Determine the (x, y) coordinate at the center of the cell enclosing the given text.  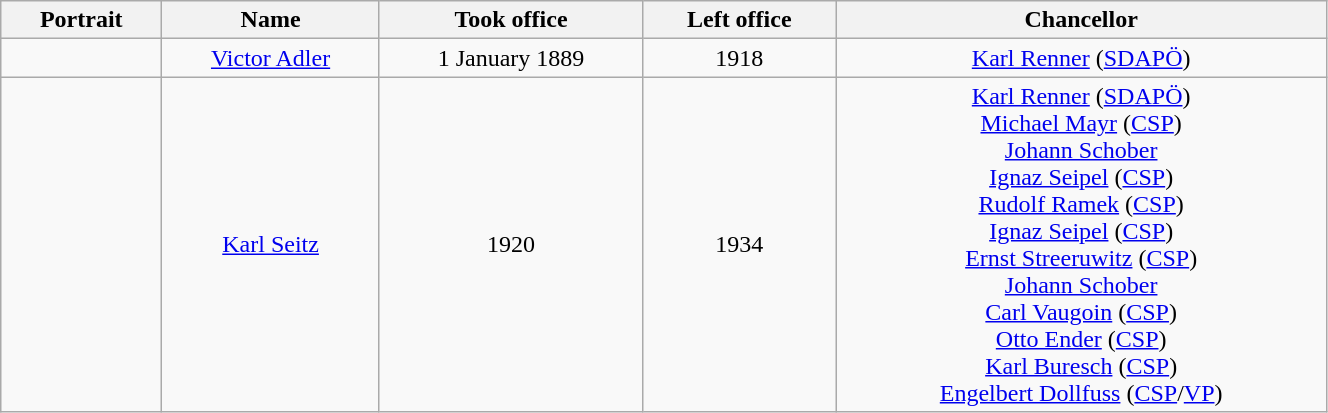
Karl Seitz (271, 244)
Chancellor (1082, 20)
1934 (740, 244)
1 January 1889 (510, 58)
Name (271, 20)
Portrait (82, 20)
Left office (740, 20)
1920 (510, 244)
Took office (510, 20)
Victor Adler (271, 58)
1918 (740, 58)
Karl Renner (SDAPÖ) (1082, 58)
